Find where the given text appears and provide that cell's center as (x, y) coordinate. 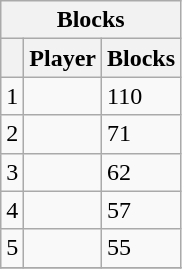
71 (142, 134)
1 (12, 96)
57 (142, 210)
62 (142, 172)
4 (12, 210)
55 (142, 248)
110 (142, 96)
Player (63, 58)
2 (12, 134)
3 (12, 172)
5 (12, 248)
